Return the (x, y) coordinate for the center point of the cell that contains the specified text.  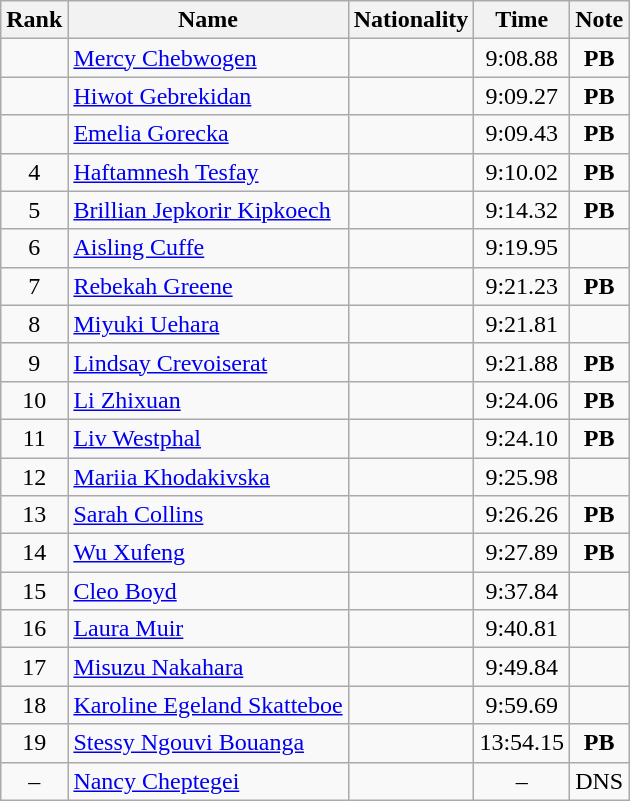
Note (600, 20)
9:40.81 (522, 629)
14 (34, 553)
16 (34, 629)
9:25.98 (522, 477)
9:21.23 (522, 286)
Mariia Khodakivska (208, 477)
13:54.15 (522, 743)
13 (34, 515)
Lindsay Crevoiserat (208, 362)
9:08.88 (522, 58)
5 (34, 210)
9:21.81 (522, 324)
Nationality (411, 20)
9:09.27 (522, 96)
Aisling Cuffe (208, 248)
10 (34, 400)
Li Zhixuan (208, 400)
Sarah Collins (208, 515)
9:27.89 (522, 553)
9:24.06 (522, 400)
Emelia Gorecka (208, 134)
19 (34, 743)
9:14.32 (522, 210)
9:24.10 (522, 438)
Rebekah Greene (208, 286)
9:37.84 (522, 591)
Mercy Chebwogen (208, 58)
9:10.02 (522, 172)
Time (522, 20)
Miyuki Uehara (208, 324)
9:59.69 (522, 705)
7 (34, 286)
18 (34, 705)
4 (34, 172)
6 (34, 248)
15 (34, 591)
17 (34, 667)
9:49.84 (522, 667)
9:21.88 (522, 362)
Haftamnesh Tesfay (208, 172)
Stessy Ngouvi Bouanga (208, 743)
9 (34, 362)
DNS (600, 781)
9:19.95 (522, 248)
8 (34, 324)
Name (208, 20)
9:26.26 (522, 515)
Laura Muir (208, 629)
12 (34, 477)
Hiwot Gebrekidan (208, 96)
Brillian Jepkorir Kipkoech (208, 210)
Wu Xufeng (208, 553)
9:09.43 (522, 134)
Cleo Boyd (208, 591)
11 (34, 438)
Misuzu Nakahara (208, 667)
Rank (34, 20)
Nancy Cheptegei (208, 781)
Karoline Egeland Skatteboe (208, 705)
Liv Westphal (208, 438)
